Determine the [x, y] coordinate at the center of the cell enclosing the given text.  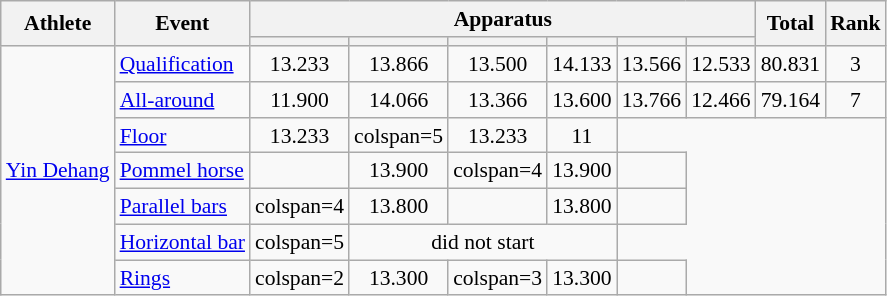
Total [790, 24]
13.366 [498, 100]
Qualification [182, 64]
Pommel horse [182, 171]
13.866 [398, 64]
colspan=2 [300, 278]
13.766 [652, 100]
80.831 [790, 64]
79.164 [790, 100]
Athlete [58, 24]
Horizontal bar [182, 243]
12.533 [720, 64]
11 [582, 136]
Floor [182, 136]
Yin Dehang [58, 170]
Event [182, 24]
Parallel bars [182, 207]
did not start [483, 243]
All-around [182, 100]
14.133 [582, 64]
12.466 [720, 100]
13.500 [498, 64]
13.600 [582, 100]
Apparatus [503, 19]
3 [856, 64]
Rings [182, 278]
13.566 [652, 64]
14.066 [398, 100]
7 [856, 100]
Rank [856, 24]
colspan=3 [498, 278]
11.900 [300, 100]
